Locate the cell with the specified text and output its (X, Y) center coordinate. 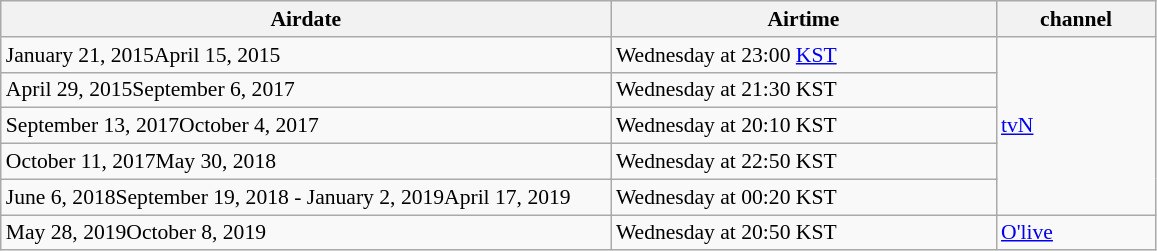
Airdate (306, 19)
O'live (1076, 233)
September 13, 2017October 4, 2017 (306, 126)
Wednesday at 21:30 KST (804, 90)
Airtime (804, 19)
April 29, 2015September 6, 2017 (306, 90)
channel (1076, 19)
Wednesday at 00:20 KST (804, 197)
Wednesday at 20:50 KST (804, 233)
October 11, 2017May 30, 2018 (306, 162)
Wednesday at 22:50 KST (804, 162)
January 21, 2015April 15, 2015 (306, 55)
Wednesday at 23:00 KST (804, 55)
May 28, 2019October 8, 2019 (306, 233)
June 6, 2018September 19, 2018 - January 2, 2019April 17, 2019 (306, 197)
tvN (1076, 126)
Wednesday at 20:10 KST (804, 126)
